Search for the cell housing the specified text and yield its (X, Y) center coordinate. 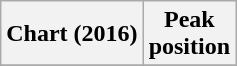
Peak position (189, 34)
Chart (2016) (72, 34)
